For the text-containing cell, return its midpoint in [X, Y] coordinate format. 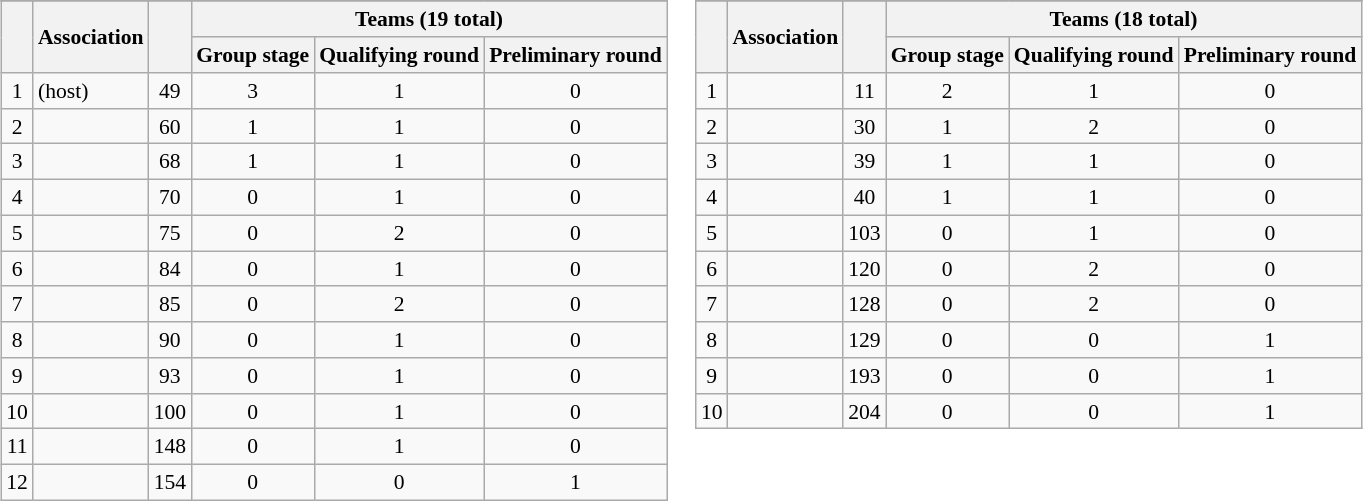
204 [864, 411]
30 [864, 126]
93 [170, 376]
100 [170, 411]
103 [864, 233]
129 [864, 340]
148 [170, 447]
Teams (18 total) [1124, 19]
68 [170, 162]
(host) [91, 91]
12 [17, 482]
49 [170, 91]
154 [170, 482]
60 [170, 126]
128 [864, 304]
70 [170, 197]
193 [864, 376]
Teams (19 total) [429, 19]
40 [864, 197]
120 [864, 269]
90 [170, 340]
75 [170, 233]
39 [864, 162]
85 [170, 304]
84 [170, 269]
